Locate the cell with the specified text and output its [X, Y] center coordinate. 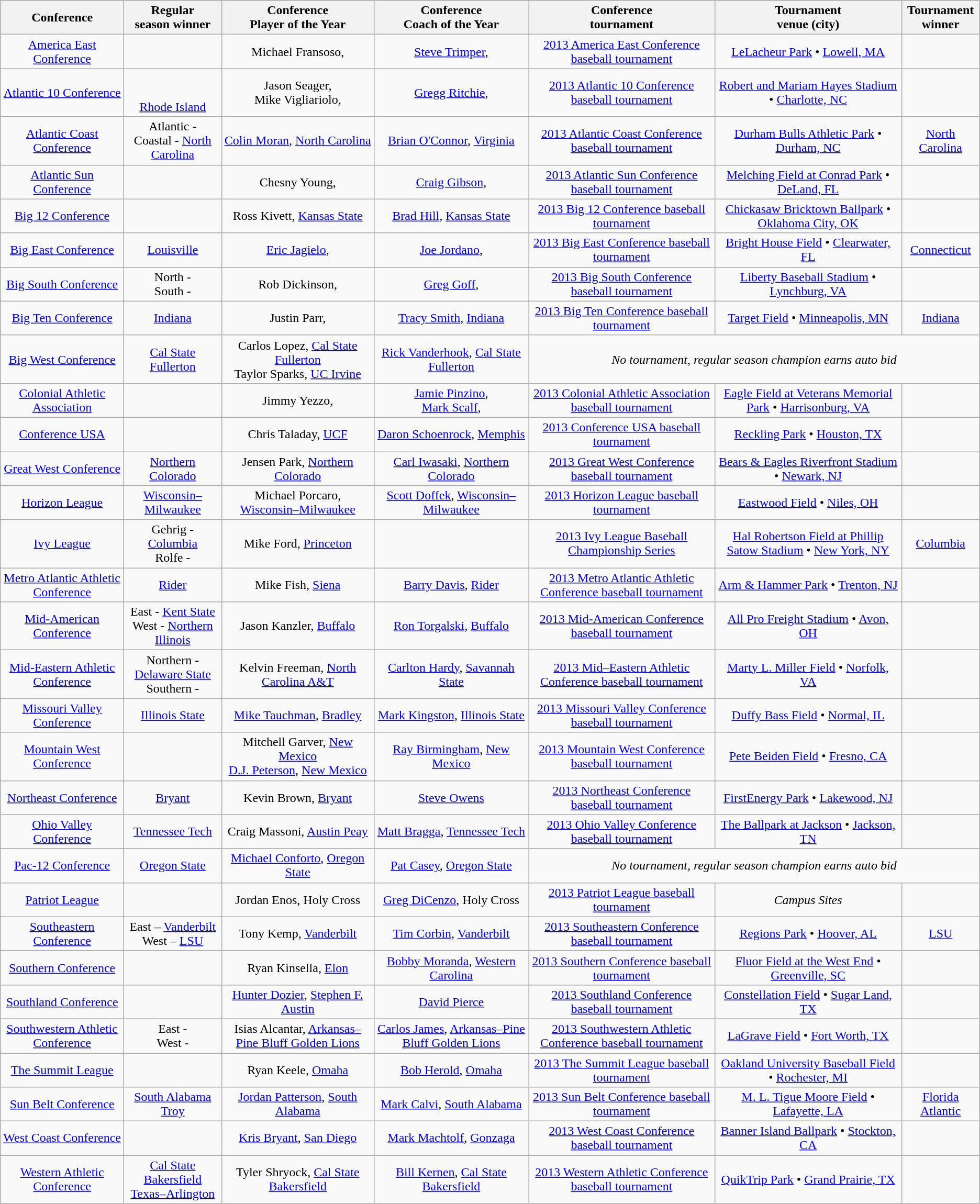
Southern Conference [62, 967]
Western Athletic Conference [62, 1179]
Bob Herold, Omaha [451, 1070]
Robert and Mariam Hayes Stadium • Charlotte, NC [808, 93]
Kris Bryant, San Diego [297, 1138]
Bright House Field • Clearwater, FL [808, 250]
Campus Sites [808, 899]
Rider [173, 585]
Colin Moran, North Carolina [297, 141]
Bryant [173, 798]
Jason Kanzler, Buffalo [297, 626]
Sun Belt Conference [62, 1105]
Cal State Fullerton [173, 359]
Mike Fish, Siena [297, 585]
Ross Kivett, Kansas State [297, 216]
Eastwood Field • Niles, OH [808, 503]
Atlantic - Coastal - North Carolina [173, 141]
Jimmy Yezzo, [297, 400]
Melching Field at Conrad Park • DeLand, FL [808, 182]
North - South - [173, 284]
Matt Bragga, Tennessee Tech [451, 831]
Joe Jordano, [451, 250]
2013 Big Ten Conference baseball tournament [622, 318]
Mountain West Conference [62, 756]
2013 Atlantic Sun Conference baseball tournament [622, 182]
Target Field • Minneapolis, MN [808, 318]
Carlos James, Arkansas–Pine Bluff Golden Lions [451, 1035]
Connecticut [940, 250]
Southeastern Conference [62, 934]
LaGrave Field • Fort Worth, TX [808, 1035]
Hunter Dozier, Stephen F. Austin [297, 1002]
Mark Kingston, Illinois State [451, 715]
The Summit League [62, 1070]
2013 Sun Belt Conference baseball tournament [622, 1105]
Mike Tauchman, Bradley [297, 715]
2013 Southland Conference baseball tournament [622, 1002]
Big Ten Conference [62, 318]
Craig Gibson, [451, 182]
Tyler Shryock, Cal State Bakersfield [297, 1179]
2013 Atlantic Coast Conference baseball tournament [622, 141]
Ryan Kinsella, Elon [297, 967]
Carlton Hardy, Savannah State [451, 674]
Eric Jagielo, [297, 250]
2013 Northeast Conference baseball tournament [622, 798]
2013 Mountain West Conference baseball tournament [622, 756]
Chesny Young, [297, 182]
Ryan Keele, Omaha [297, 1070]
Southwestern Athletic Conference [62, 1035]
Pac-12 Conference [62, 866]
Tony Kemp, Vanderbilt [297, 934]
2013 Great West Conference baseball tournament [622, 468]
Ohio Valley Conference [62, 831]
Tournament venue (city) [808, 18]
2013 Big 12 Conference baseball tournament [622, 216]
Michael Porcaro, Wisconsin–Milwaukee [297, 503]
East – Vanderbilt West – LSU [173, 934]
West Coast Conference [62, 1138]
Jamie Pinzino, Mark Scalf, [451, 400]
2013 Patriot League baseball tournament [622, 899]
Kevin Brown, Bryant [297, 798]
Michael Conforto, Oregon State [297, 866]
Regions Park • Hoover, AL [808, 934]
Florida Atlantic [940, 1105]
2013 Ivy League Baseball Championship Series [622, 544]
Chris Taladay, UCF [297, 434]
Tim Corbin, Vanderbilt [451, 934]
Pete Beiden Field • Fresno, CA [808, 756]
Scott Doffek, Wisconsin–Milwaukee [451, 503]
Conference [62, 18]
Ivy League [62, 544]
Illinois State [173, 715]
Marty L. Miller Field • Norfolk, VA [808, 674]
Barry Davis, Rider [451, 585]
Carlos Lopez, Cal State FullertonTaylor Sparks, UC Irvine [297, 359]
Regular season winner [173, 18]
Ron Torgalski, Buffalo [451, 626]
Missouri Valley Conference [62, 715]
LSU [940, 934]
Durham Bulls Athletic Park • Durham, NC [808, 141]
Big East Conference [62, 250]
Big South Conference [62, 284]
Oregon State [173, 866]
Atlantic Sun Conference [62, 182]
QuikTrip Park • Grand Prairie, TX [808, 1179]
2013 Metro Atlantic Athletic Conference baseball tournament [622, 585]
Southland Conference [62, 1002]
Steve Owens [451, 798]
2013 Big South Conference baseball tournament [622, 284]
Rick Vanderhook, Cal State Fullerton [451, 359]
2013 Conference USA baseball tournament [622, 434]
Bobby Moranda, Western Carolina [451, 967]
Mid-American Conference [62, 626]
Daron Schoenrock, Memphis [451, 434]
M. L. Tigue Moore Field • Lafayette, LA [808, 1105]
Northern - Delaware StateSouthern - [173, 674]
Mark Calvi, South Alabama [451, 1105]
Big West Conference [62, 359]
Jensen Park, Northern Colorado [297, 468]
2013 Western Athletic Conference baseball tournament [622, 1179]
FirstEnergy Park • Lakewood, NJ [808, 798]
2013 Atlantic 10 Conference baseball tournament [622, 93]
Jason Seager, Mike Vigliariolo, [297, 93]
Bill Kernen, Cal State Bakersfield [451, 1179]
The Ballpark at Jackson • Jackson, TN [808, 831]
East - Kent StateWest - Northern Illinois [173, 626]
Craig Massoni, Austin Peay [297, 831]
Jordan Patterson, South Alabama [297, 1105]
Metro Atlantic Athletic Conference [62, 585]
America East Conference [62, 51]
Conference Player of the Year [297, 18]
Constellation Field • Sugar Land, TX [808, 1002]
2013 America East Conference baseball tournament [622, 51]
Brian O'Connor, Virginia [451, 141]
Rhode Island [173, 93]
Northeast Conference [62, 798]
All Pro Freight Stadium • Avon, OH [808, 626]
Great West Conference [62, 468]
Justin Parr, [297, 318]
Eagle Field at Veterans Memorial Park • Harrisonburg, VA [808, 400]
Liberty Baseball Stadium • Lynchburg, VA [808, 284]
Bears & Eagles Riverfront Stadium • Newark, NJ [808, 468]
2013 Ohio Valley Conference baseball tournament [622, 831]
Atlantic Coast Conference [62, 141]
Greg DiCenzo, Holy Cross [451, 899]
North Carolina [940, 141]
Northern Colorado [173, 468]
LeLacheur Park • Lowell, MA [808, 51]
Mid-Eastern Athletic Conference [62, 674]
2013 Missouri Valley Conference baseball tournament [622, 715]
Chickasaw Bricktown Ballpark • Oklahoma City, OK [808, 216]
Conference tournament [622, 18]
Oakland University Baseball Field • Rochester, MI [808, 1070]
Steve Trimper, [451, 51]
Kelvin Freeman, North Carolina A&T [297, 674]
Patriot League [62, 899]
Mark Machtolf, Gonzaga [451, 1138]
2013 Mid-American Conference baseball tournament [622, 626]
Reckling Park • Houston, TX [808, 434]
Hal Robertson Field at Phillip Satow Stadium • New York, NY [808, 544]
Pat Casey, Oregon State [451, 866]
2013 Southwestern Athletic Conference baseball tournament [622, 1035]
2013 Big East Conference baseball tournament [622, 250]
2013 Colonial Athletic Association baseball tournament [622, 400]
Carl Iwasaki, Northern Colorado [451, 468]
Big 12 Conference [62, 216]
Cal State BakersfieldTexas–Arlington [173, 1179]
2013 West Coast Conference baseball tournament [622, 1138]
Mike Ford, Princeton [297, 544]
Louisville [173, 250]
Ray Birmingham, New Mexico [451, 756]
Tracy Smith, Indiana [451, 318]
Horizon League [62, 503]
Gregg Ritchie, [451, 93]
2013 Southeastern Conference baseball tournament [622, 934]
Rob Dickinson, [297, 284]
Isias Alcantar, Arkansas–Pine Bluff Golden Lions [297, 1035]
Atlantic 10 Conference [62, 93]
Tournament winner [940, 18]
2013 Mid–Eastern Athletic Conference baseball tournament [622, 674]
Mitchell Garver, New MexicoD.J. Peterson, New Mexico [297, 756]
Wisconsin–Milwaukee [173, 503]
East - West - [173, 1035]
David Pierce [451, 1002]
2013 The Summit League baseball tournament [622, 1070]
Colonial Athletic Association [62, 400]
Arm & Hammer Park • Trenton, NJ [808, 585]
Michael Fransoso, [297, 51]
2013 Horizon League baseball tournament [622, 503]
Brad Hill, Kansas State [451, 216]
Columbia [940, 544]
Duffy Bass Field • Normal, IL [808, 715]
Banner Island Ballpark • Stockton, CA [808, 1138]
Fluor Field at the West End • Greenville, SC [808, 967]
Jordan Enos, Holy Cross [297, 899]
Greg Goff, [451, 284]
2013 Southern Conference baseball tournament [622, 967]
Gehrig - ColumbiaRolfe - [173, 544]
Conference USA [62, 434]
Conference Coach of the Year [451, 18]
South AlabamaTroy [173, 1105]
Tennessee Tech [173, 831]
